Locate the cell with the specified text and output its [X, Y] center coordinate. 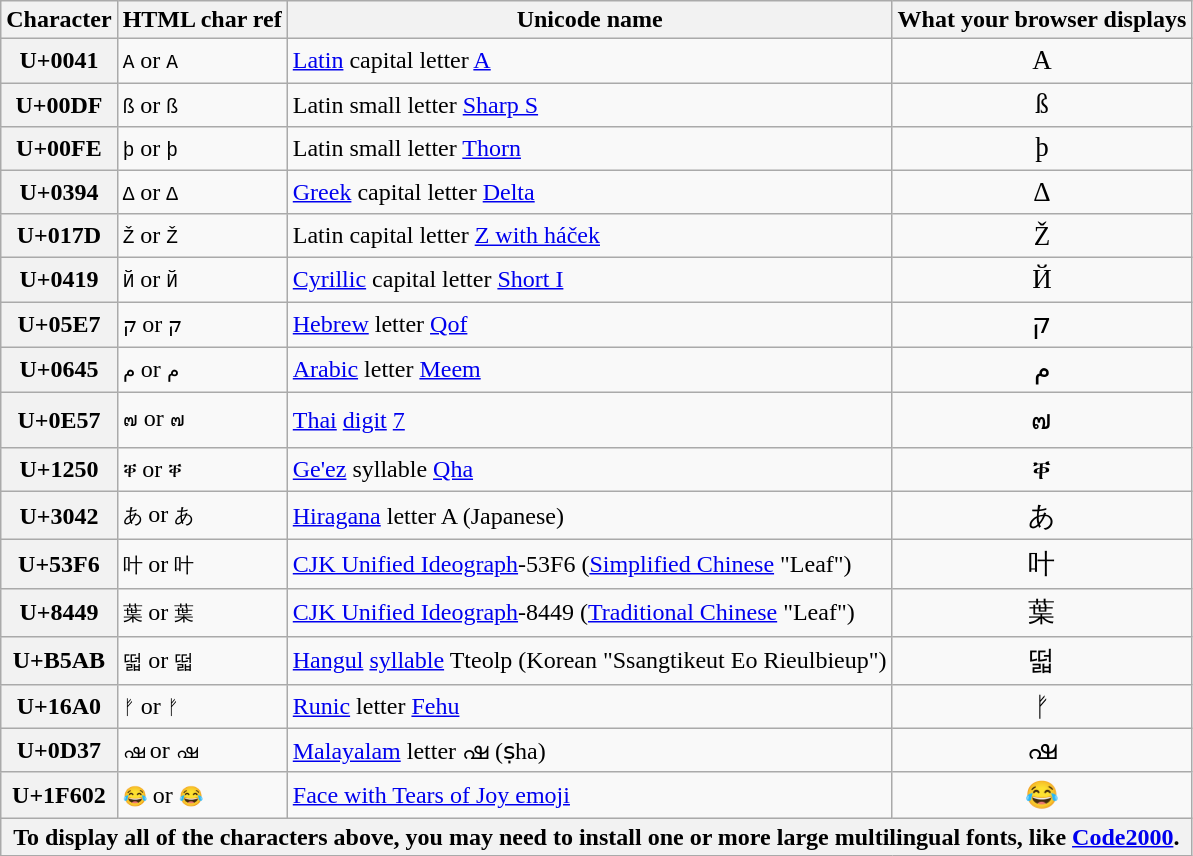
Й [1042, 280]
Greek capital letter Delta [590, 192]
Runic letter Fehu [590, 707]
Ge'ez syllable Qha [590, 470]
😂 or 😂 [202, 794]
A [1042, 61]
U+1250 [59, 470]
ቐ or ቐ [202, 470]
๗ [1042, 420]
CJK Unified Ideograph-53F6 (Simplified Chinese "Leaf") [590, 564]
Latin capital letter A [590, 61]
A or A [202, 61]
What your browser displays [1042, 20]
Hebrew letter Qof [590, 324]
U+3042 [59, 516]
U+00FE [59, 148]
U+0419 [59, 280]
U+00DF [59, 105]
U+0D37 [59, 751]
ß or ß [202, 105]
U+B5AB [59, 660]
Ž or Ž [202, 236]
þ or þ [202, 148]
ᚠ or ᚠ [202, 707]
葉 or 葉 [202, 612]
Face with Tears of Joy emoji [590, 794]
U+16A0 [59, 707]
U+05E7 [59, 324]
Unicode name [590, 20]
ഷ or ഷ [202, 751]
ഷ [1042, 751]
م [1042, 370]
Й or Й [202, 280]
ק [1042, 324]
م or م [202, 370]
Δ [1042, 192]
ß [1042, 105]
Arabic letter Meem [590, 370]
あ or あ [202, 516]
U+8449 [59, 612]
叶 [1042, 564]
Ž [1042, 236]
Latin small letter Sharp S [590, 105]
叶 or 叶 [202, 564]
๗ or ๗ [202, 420]
U+017D [59, 236]
CJK Unified Ideograph-8449 (Traditional Chinese "Leaf") [590, 612]
Hangul syllable Tteolp (Korean "Ssangtikeut Eo Rieulbieup") [590, 660]
Latin small letter Thorn [590, 148]
Hiragana letter A (Japanese) [590, 516]
Thai digit 7 [590, 420]
þ [1042, 148]
Latin capital letter Z with háček [590, 236]
U+0645 [59, 370]
U+0041 [59, 61]
Δ or Δ [202, 192]
U+53F6 [59, 564]
😂 [1042, 794]
U+0394 [59, 192]
떫 [1042, 660]
ቐ [1042, 470]
Character [59, 20]
HTML char ref [202, 20]
U+1F602 [59, 794]
あ [1042, 516]
떫 or 떫 [202, 660]
ק or ק [202, 324]
To display all of the characters above, you may need to install one or more large multilingual fonts, like Code2000. [596, 837]
葉 [1042, 612]
U+0E57 [59, 420]
Malayalam letter ഷ (ṣha) [590, 751]
ᚠ [1042, 707]
Cyrillic capital letter Short I [590, 280]
